Determine the [x, y] coordinate at the center of the cell enclosing the given text.  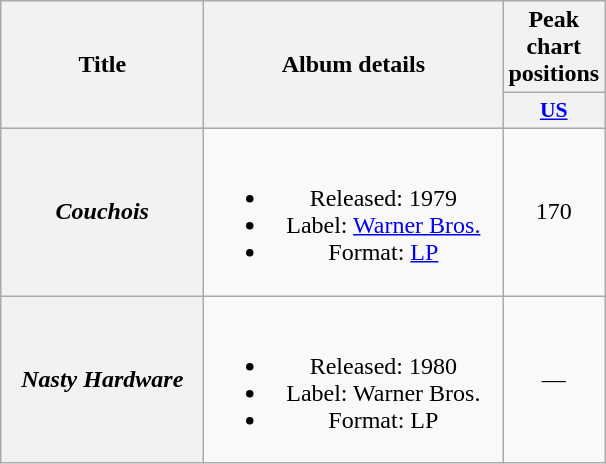
— [554, 380]
Couchois [102, 212]
Released: 1979Label: Warner Bros.Format: LP [354, 212]
Peak chart positions [554, 47]
170 [554, 212]
Album details [354, 65]
Title [102, 65]
Released: 1980Label: Warner Bros.Format: LP [354, 380]
Nasty Hardware [102, 380]
US [554, 111]
